Locate the cell with the specified text and output its [x, y] center coordinate. 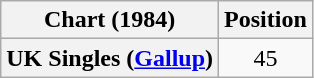
UK Singles (Gallup) [110, 58]
45 [266, 58]
Chart (1984) [110, 20]
Position [266, 20]
